Capture the cell that displays the provided text and extract its [X, Y] central coordinate. 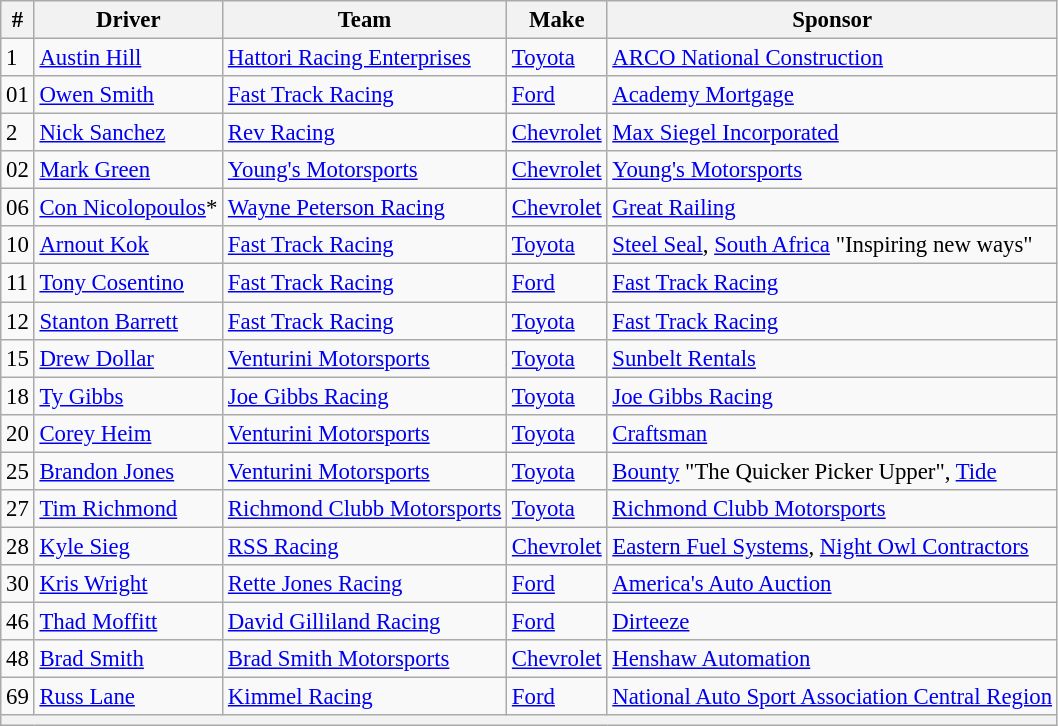
Brandon Jones [128, 471]
1 [18, 58]
Ty Gibbs [128, 396]
Team [365, 20]
Bounty "The Quicker Picker Upper", Tide [832, 471]
11 [18, 283]
America's Auto Auction [832, 584]
Thad Moffitt [128, 621]
Driver [128, 20]
Mark Green [128, 170]
RSS Racing [365, 546]
ARCO National Construction [832, 58]
15 [18, 358]
David Gilliland Racing [365, 621]
30 [18, 584]
Tim Richmond [128, 509]
Henshaw Automation [832, 659]
Craftsman [832, 433]
Sponsor [832, 20]
Corey Heim [128, 433]
National Auto Sport Association Central Region [832, 697]
02 [18, 170]
Nick Sanchez [128, 133]
12 [18, 321]
Kris Wright [128, 584]
Owen Smith [128, 95]
Steel Seal, South Africa "Inspiring new ways" [832, 245]
Tony Cosentino [128, 283]
Austin Hill [128, 58]
28 [18, 546]
Wayne Peterson Racing [365, 208]
Arnout Kok [128, 245]
Make [557, 20]
Hattori Racing Enterprises [365, 58]
2 [18, 133]
69 [18, 697]
25 [18, 471]
01 [18, 95]
Rette Jones Racing [365, 584]
Kyle Sieg [128, 546]
Russ Lane [128, 697]
Rev Racing [365, 133]
Kimmel Racing [365, 697]
20 [18, 433]
Max Siegel Incorporated [832, 133]
Academy Mortgage [832, 95]
Brad Smith Motorsports [365, 659]
18 [18, 396]
27 [18, 509]
Stanton Barrett [128, 321]
06 [18, 208]
# [18, 20]
Great Railing [832, 208]
48 [18, 659]
Con Nicolopoulos* [128, 208]
46 [18, 621]
Eastern Fuel Systems, Night Owl Contractors [832, 546]
Brad Smith [128, 659]
10 [18, 245]
Dirteeze [832, 621]
Drew Dollar [128, 358]
Sunbelt Rentals [832, 358]
